Identify which cell holds the provided text, then report its [x, y] central coordinate. 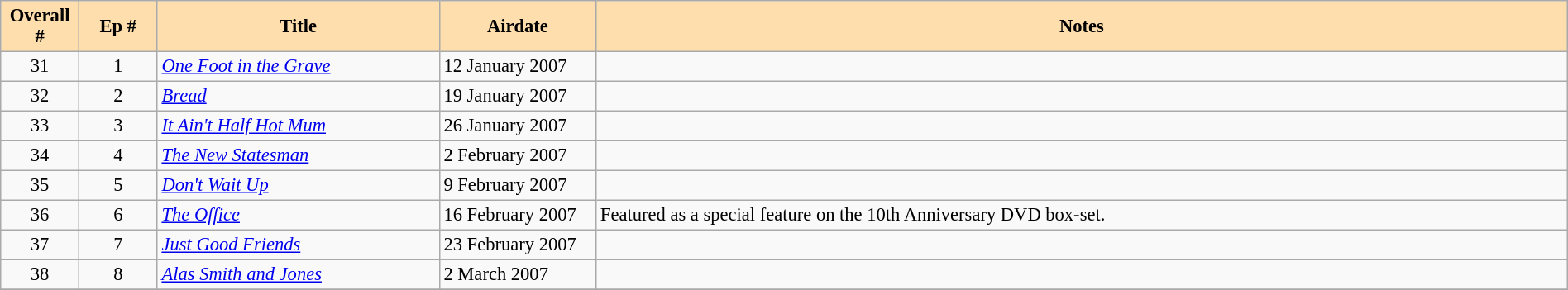
31 [40, 66]
12 January 2007 [518, 66]
36 [40, 215]
9 February 2007 [518, 185]
Overall # [40, 26]
Title [298, 26]
33 [40, 126]
One Foot in the Grave [298, 66]
2 [117, 96]
Airdate [518, 26]
4 [117, 155]
The New Statesman [298, 155]
1 [117, 66]
2 February 2007 [518, 155]
38 [40, 274]
19 January 2007 [518, 96]
Don't Wait Up [298, 185]
Featured as a special feature on the 10th Anniversary DVD box-set. [1082, 215]
7 [117, 245]
8 [117, 274]
The Office [298, 215]
32 [40, 96]
3 [117, 126]
Ep # [117, 26]
Alas Smith and Jones [298, 274]
34 [40, 155]
16 February 2007 [518, 215]
5 [117, 185]
37 [40, 245]
6 [117, 215]
35 [40, 185]
It Ain't Half Hot Mum [298, 126]
23 February 2007 [518, 245]
2 March 2007 [518, 274]
Bread [298, 96]
Notes [1082, 26]
26 January 2007 [518, 126]
Just Good Friends [298, 245]
